For the text-containing cell, return its midpoint in [X, Y] coordinate format. 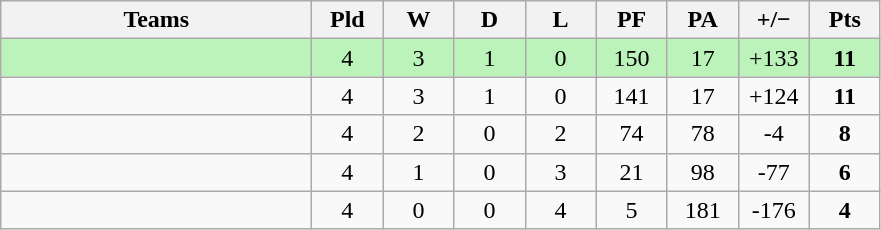
W [418, 20]
150 [632, 58]
98 [702, 172]
+124 [774, 96]
141 [632, 96]
L [560, 20]
+/− [774, 20]
6 [844, 172]
8 [844, 134]
Teams [156, 20]
-176 [774, 210]
181 [702, 210]
5 [632, 210]
Pts [844, 20]
78 [702, 134]
74 [632, 134]
-4 [774, 134]
PA [702, 20]
+133 [774, 58]
PF [632, 20]
Pld [348, 20]
-77 [774, 172]
D [490, 20]
21 [632, 172]
